Find where the given text appears and provide that cell's center as (x, y) coordinate. 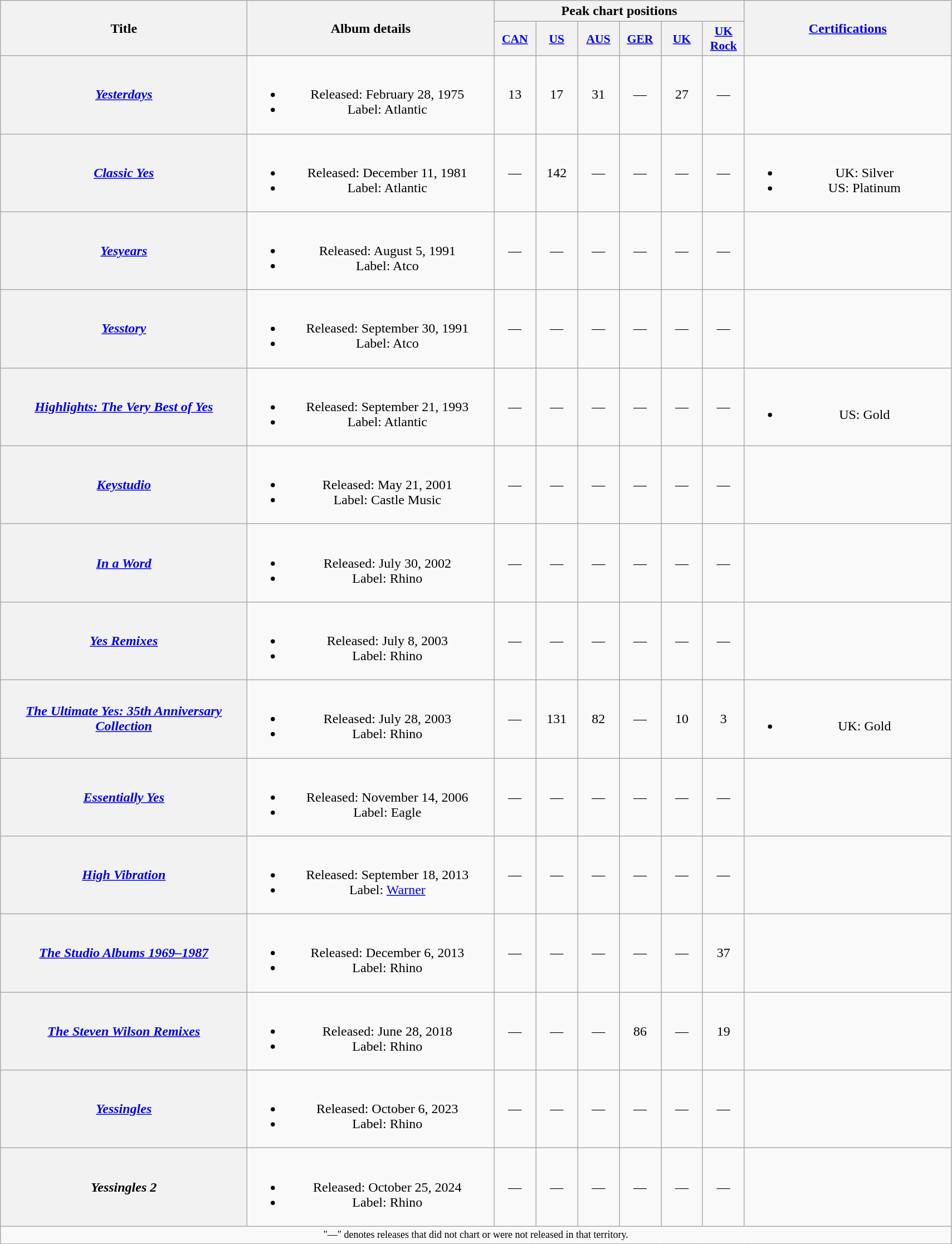
The Steven Wilson Remixes (124, 1031)
Released: October 6, 2023Label: Rhino (371, 1109)
31 (598, 95)
In a Word (124, 563)
Highlights: The Very Best of Yes (124, 407)
Yessingles 2 (124, 1187)
The Ultimate Yes: 35th Anniversary Collection (124, 719)
Released: November 14, 2006Label: Eagle (371, 797)
Released: December 6, 2013Label: Rhino (371, 953)
19 (723, 1031)
Released: December 11, 1981Label: Atlantic (371, 173)
Yesyears (124, 251)
UK (682, 39)
UK: Gold (848, 719)
Keystudio (124, 485)
Classic Yes (124, 173)
27 (682, 95)
UK Rock (723, 39)
37 (723, 953)
Yesterdays (124, 95)
Yesstory (124, 329)
Released: September 18, 2013Label: Warner (371, 875)
13 (515, 95)
CAN (515, 39)
Yessingles (124, 1109)
Released: May 21, 2001Label: Castle Music (371, 485)
131 (557, 719)
UK: SilverUS: Platinum (848, 173)
3 (723, 719)
10 (682, 719)
Released: July 30, 2002Label: Rhino (371, 563)
US (557, 39)
The Studio Albums 1969–1987 (124, 953)
Released: July 28, 2003Label: Rhino (371, 719)
Yes Remixes (124, 641)
Essentially Yes (124, 797)
142 (557, 173)
Released: July 8, 2003Label: Rhino (371, 641)
Released: September 21, 1993Label: Atlantic (371, 407)
Released: October 25, 2024Label: Rhino (371, 1187)
86 (641, 1031)
82 (598, 719)
Released: August 5, 1991Label: Atco (371, 251)
GER (641, 39)
Title (124, 28)
US: Gold (848, 407)
AUS (598, 39)
Peak chart positions (619, 11)
High Vibration (124, 875)
Released: September 30, 1991Label: Atco (371, 329)
Released: June 28, 2018Label: Rhino (371, 1031)
Album details (371, 28)
17 (557, 95)
"—" denotes releases that did not chart or were not released in that territory. (476, 1235)
Released: February 28, 1975Label: Atlantic (371, 95)
Certifications (848, 28)
